Pinpoint the cell where the given text exists, returning its (X, Y) midpoint coordinate. 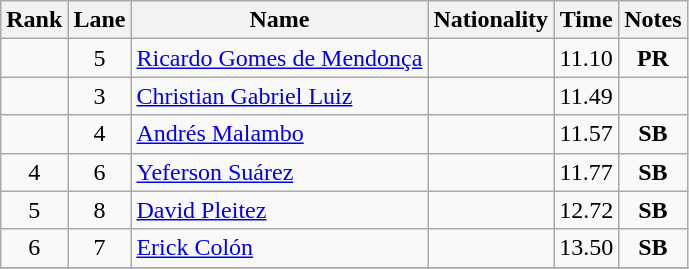
Andrés Malambo (280, 134)
11.10 (586, 58)
11.57 (586, 134)
7 (100, 248)
Erick Colón (280, 248)
Ricardo Gomes de Mendonça (280, 58)
Rank (34, 20)
David Pleitez (280, 210)
3 (100, 96)
11.49 (586, 96)
Yeferson Suárez (280, 172)
PR (653, 58)
Time (586, 20)
Name (280, 20)
13.50 (586, 248)
12.72 (586, 210)
8 (100, 210)
Lane (100, 20)
Nationality (491, 20)
11.77 (586, 172)
Notes (653, 20)
Christian Gabriel Luiz (280, 96)
